Search for the cell housing the specified text and yield its [X, Y] center coordinate. 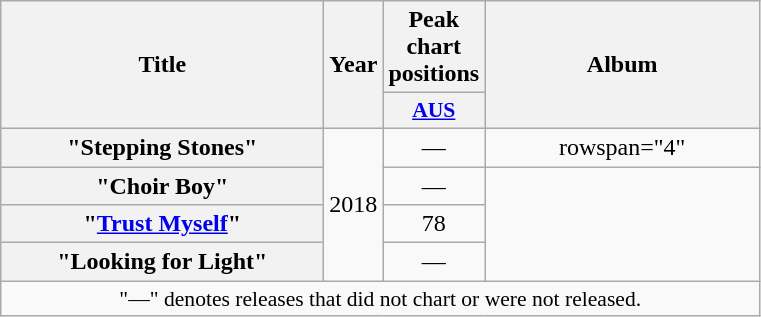
"Choir Boy" [162, 185]
Album [622, 65]
AUS [434, 111]
"Stepping Stones" [162, 147]
"—" denotes releases that did not chart or were not released. [380, 299]
"Looking for Light" [162, 262]
"Trust Myself" [162, 224]
rowspan="4" [622, 147]
Peak chart positions [434, 47]
78 [434, 224]
2018 [354, 204]
Title [162, 65]
Year [354, 65]
